Search for the cell housing the specified text and yield its [x, y] center coordinate. 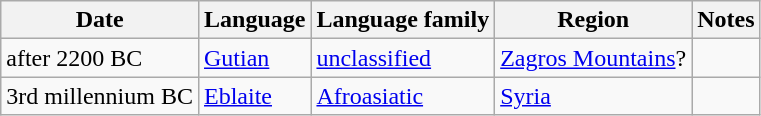
Zagros Mountains? [594, 58]
Afroasiatic [403, 96]
Region [594, 20]
unclassified [403, 58]
Date [100, 20]
Syria [594, 96]
Gutian [254, 58]
after 2200 BC [100, 58]
Language [254, 20]
Language family [403, 20]
3rd millennium BC [100, 96]
Eblaite [254, 96]
Notes [726, 20]
